Pinpoint the cell where the given text exists, returning its [X, Y] midpoint coordinate. 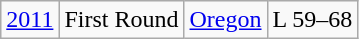
2011 [30, 20]
First Round [122, 20]
L 59–68 [312, 20]
Oregon [226, 20]
